Locate the cell with the specified text and output its [x, y] center coordinate. 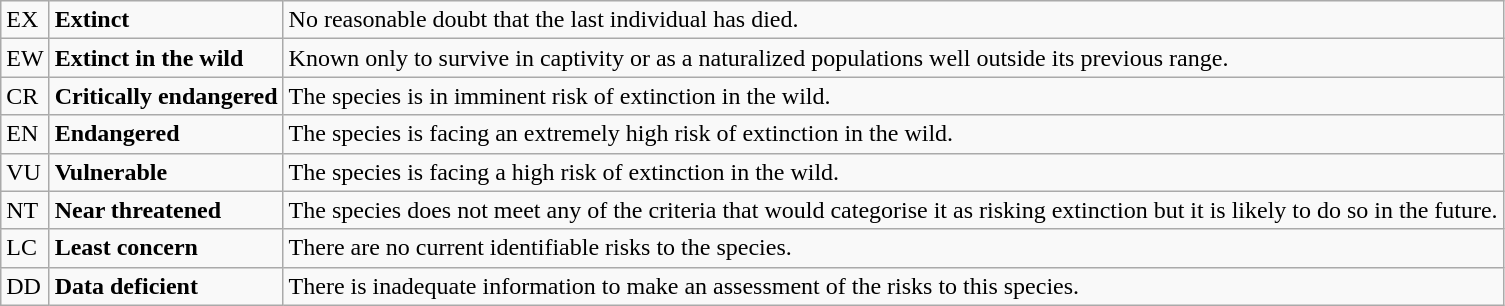
Near threatened [166, 210]
CR [25, 96]
There are no current identifiable risks to the species. [893, 248]
The species is facing a high risk of extinction in the wild. [893, 172]
LC [25, 248]
Known only to survive in captivity or as a naturalized populations well outside its previous range. [893, 58]
Least concern [166, 248]
NT [25, 210]
DD [25, 286]
EN [25, 134]
Vulnerable [166, 172]
Extinct [166, 20]
VU [25, 172]
Endangered [166, 134]
The species is facing an extremely high risk of extinction in the wild. [893, 134]
Extinct in the wild [166, 58]
The species is in imminent risk of extinction in the wild. [893, 96]
No reasonable doubt that the last individual has died. [893, 20]
EW [25, 58]
EX [25, 20]
There is inadequate information to make an assessment of the risks to this species. [893, 286]
Critically endangered [166, 96]
The species does not meet any of the criteria that would categorise it as risking extinction but it is likely to do so in the future. [893, 210]
Data deficient [166, 286]
